Determine the [X, Y] coordinate at the center of the cell enclosing the given text.  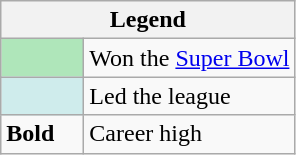
Led the league [190, 96]
Bold [42, 134]
Career high [190, 134]
Legend [148, 20]
Won the Super Bowl [190, 58]
